Search for the cell housing the specified text and yield its (x, y) center coordinate. 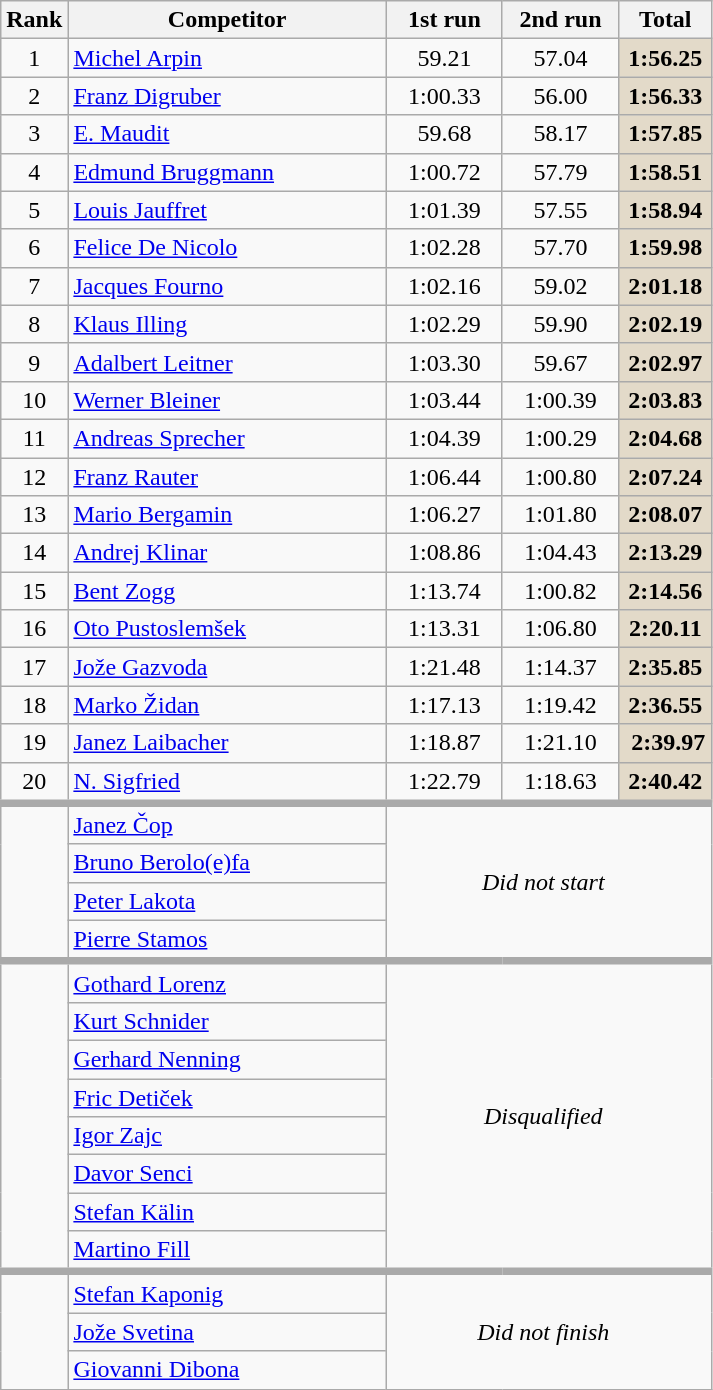
1st run (444, 20)
Fric Detiček (228, 1097)
1:00.33 (444, 96)
Jože Svetina (228, 1332)
12 (34, 477)
Louis Jauffret (228, 210)
14 (34, 553)
Competitor (228, 20)
Andrej Klinar (228, 553)
Total (666, 20)
Bent Zogg (228, 591)
59.68 (444, 134)
2:08.07 (666, 515)
1:58.51 (666, 172)
1:01.39 (444, 210)
1:04.39 (444, 438)
8 (34, 324)
Michel Arpin (228, 58)
1:14.37 (560, 667)
1:00.39 (560, 400)
2nd run (560, 20)
1:00.29 (560, 438)
59.21 (444, 58)
19 (34, 743)
2:01.18 (666, 286)
1:56.25 (666, 58)
Did not start (549, 882)
57.55 (560, 210)
1 (34, 58)
17 (34, 667)
Franz Digruber (228, 96)
1:18.87 (444, 743)
Marko Židan (228, 705)
7 (34, 286)
Peter Lakota (228, 901)
1:57.85 (666, 134)
Kurt Schnider (228, 1021)
1:18.63 (560, 782)
Jacques Fourno (228, 286)
2:02.97 (666, 362)
Andreas Sprecher (228, 438)
57.70 (560, 248)
6 (34, 248)
Felice De Nicolo (228, 248)
Klaus Illing (228, 324)
Stefan Kälin (228, 1212)
Franz Rauter (228, 477)
2:04.68 (666, 438)
58.17 (560, 134)
1:06.80 (560, 629)
1:06.27 (444, 515)
2:14.56 (666, 591)
2:07.24 (666, 477)
2:02.19 (666, 324)
1:21.48 (444, 667)
E. Maudit (228, 134)
Bruno Berolo(e)fa (228, 863)
1:00.80 (560, 477)
1:58.94 (666, 210)
1:03.44 (444, 400)
1:21.10 (560, 743)
Mario Bergamin (228, 515)
Gothard Lorenz (228, 982)
2:36.55 (666, 705)
10 (34, 400)
1:17.13 (444, 705)
56.00 (560, 96)
2:20.11 (666, 629)
1:06.44 (444, 477)
1:00.82 (560, 591)
3 (34, 134)
2:03.83 (666, 400)
15 (34, 591)
2:40.42 (666, 782)
57.04 (560, 58)
1:56.33 (666, 96)
1:59.98 (666, 248)
N. Sigfried (228, 782)
1:04.43 (560, 553)
1:02.29 (444, 324)
Werner Bleiner (228, 400)
2:35.85 (666, 667)
Did not finish (549, 1330)
59.02 (560, 286)
Adalbert Leitner (228, 362)
Janez Čop (228, 824)
1:19.42 (560, 705)
1:02.28 (444, 248)
4 (34, 172)
Jože Gazvoda (228, 667)
5 (34, 210)
57.79 (560, 172)
1:02.16 (444, 286)
1:13.74 (444, 591)
13 (34, 515)
1:00.72 (444, 172)
2 (34, 96)
Pierre Stamos (228, 940)
Giovanni Dibona (228, 1370)
16 (34, 629)
Oto Pustoslemšek (228, 629)
Martino Fill (228, 1252)
1:03.30 (444, 362)
18 (34, 705)
Edmund Bruggmann (228, 172)
Davor Senci (228, 1174)
Janez Laibacher (228, 743)
20 (34, 782)
11 (34, 438)
Igor Zajc (228, 1136)
Gerhard Nenning (228, 1059)
Rank (34, 20)
1:13.31 (444, 629)
Disqualified (549, 1116)
1:22.79 (444, 782)
Stefan Kaponig (228, 1292)
1:01.80 (560, 515)
9 (34, 362)
1:08.86 (444, 553)
59.67 (560, 362)
59.90 (560, 324)
2:39.97 (666, 743)
2:13.29 (666, 553)
